Search for the cell housing the specified text and yield its (X, Y) center coordinate. 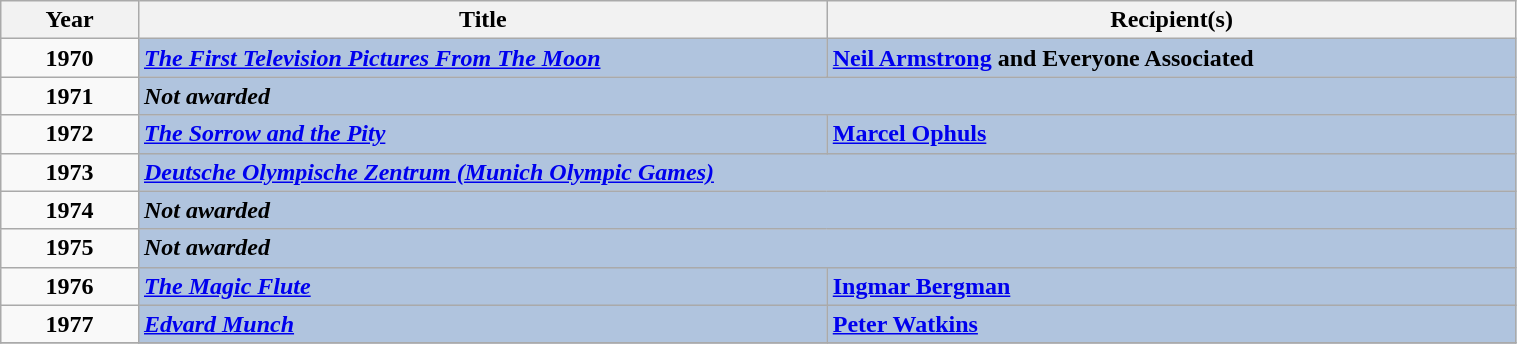
1972 (70, 134)
Year (70, 20)
1974 (70, 210)
The Sorrow and the Pity (482, 134)
Peter Watkins (1172, 324)
1970 (70, 58)
1973 (70, 172)
Recipient(s) (1172, 20)
1971 (70, 96)
Title (482, 20)
1975 (70, 248)
The Magic Flute (482, 286)
Edvard Munch (482, 324)
1976 (70, 286)
Ingmar Bergman (1172, 286)
Neil Armstrong and Everyone Associated (1172, 58)
Deutsche Olympische Zentrum (Munich Olympic Games) (827, 172)
The First Television Pictures From The Moon (482, 58)
Marcel Ophuls (1172, 134)
1977 (70, 324)
